Provide the [X, Y] coordinate of the cell's center where the given text is located.  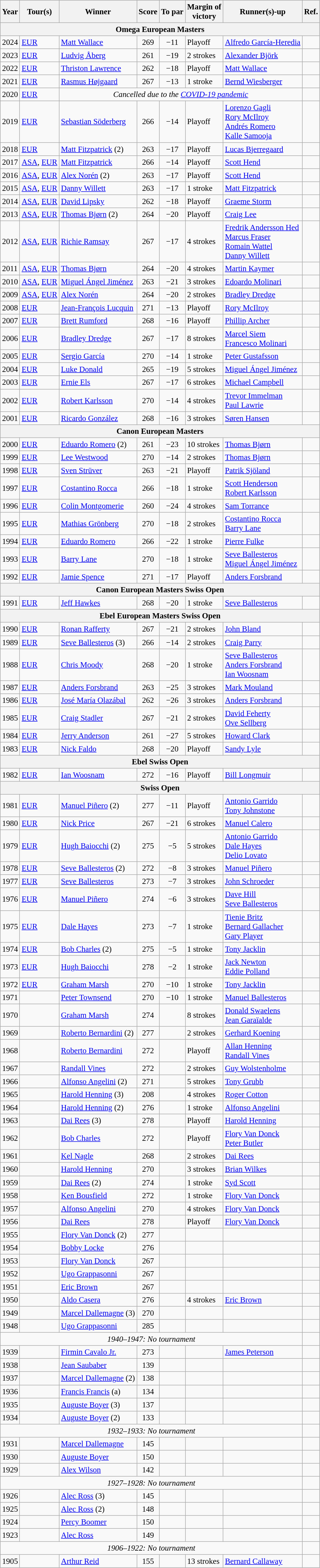
Pierre Fulke [263, 542]
Harold Henning (2) [98, 1108]
2011 [10, 269]
1994 [10, 542]
Matt Fitzpatrick (2) [98, 149]
1982 [10, 775]
Allan Henning Randall Vines [263, 1050]
1937 [10, 1379]
Canon European Masters [160, 431]
134 [148, 1391]
Søren Hansen [263, 418]
Phillip Archer [263, 321]
Aldo Casera [98, 1300]
1957 [10, 1209]
Thriston Lawrence [98, 68]
Craig Parry [263, 642]
Seve Ballesteros Anders Forsbrand Ian Woosnam [263, 665]
1960 [10, 1169]
1949 [10, 1313]
1940–1947: No tournament [151, 1339]
1971 [10, 998]
Omega European Masters [160, 30]
Craig Lee [263, 214]
1981 [10, 806]
Sandy Lyle [263, 749]
1968 [10, 1050]
1997 [10, 488]
2008 [10, 308]
Chris Moody [98, 665]
Alex Norén [98, 295]
David Feherty Ove Sellberg [263, 718]
1955 [10, 1235]
David Lipsky [98, 201]
−27 [173, 736]
Sam Torrance [263, 506]
Alex Wilson [98, 1470]
Richie Ramsay [98, 241]
2005 [10, 356]
2022 [10, 68]
1948 [10, 1326]
1926 [10, 1496]
Alec Ross (3) [98, 1496]
1988 [10, 665]
1996 [10, 506]
208 [148, 1095]
1984 [10, 736]
2004 [10, 369]
Bernard Callaway [263, 1561]
Marcel Dallemagne (2) [98, 1379]
Bob Charles (2) [98, 949]
Runner(s)-up [263, 12]
Hugh Baiocchi [98, 966]
Lucas Bjerregaard [263, 149]
Tony Grubb [263, 1082]
Jean-François Lucquin [98, 308]
Costantino Rocca Barry Lane [263, 523]
Costantino Rocca [98, 488]
1987 [10, 687]
Sven Strüver [98, 470]
Hugh Baiocchi (2) [98, 846]
269 [148, 42]
1953 [10, 1261]
1935 [10, 1405]
Bill Longmuir [263, 775]
2007 [10, 321]
Swiss Open [160, 788]
133 [148, 1417]
Antonio Garrido Tony Johnstone [263, 806]
−24 [173, 506]
1925 [10, 1509]
Dave Hill Seve Ballesteros [263, 900]
Trevor Immelman Paul Lawrie [263, 400]
Firmin Cavalo Jr. [98, 1352]
Winner [98, 12]
1973 [10, 966]
1966 [10, 1082]
2014 [10, 201]
Roger Cotton [263, 1095]
1963 [10, 1121]
1929 [10, 1470]
John Schroeder [263, 882]
Manuel Calero [263, 823]
1931 [10, 1444]
Marcel Dallemagne (3) [98, 1313]
Arthur Reid [98, 1561]
Ian Woosnam [98, 775]
Bernd Wiesberger [263, 82]
Jamie Spence [98, 577]
Randall Vines [98, 1069]
265 [148, 369]
1999 [10, 457]
Bobby Locke [98, 1248]
Auguste Boyer [98, 1457]
Flory Van Donck (2) [98, 1235]
Nick Price [98, 823]
2018 [10, 149]
Bob Charles [98, 1139]
Roberto Bernardini (2) [98, 1033]
2017 [10, 162]
1967 [10, 1069]
Lee Westwood [98, 457]
Marcel Dallemagne [98, 1444]
Colin Montgomerie [98, 506]
1995 [10, 523]
Brett Rumford [98, 321]
Canon European Masters Swiss Open [160, 590]
1950 [10, 1300]
2012 [10, 241]
1951 [10, 1287]
Craig Stadler [98, 718]
2015 [10, 188]
Ref. [311, 12]
Seve Ballesteros (2) [98, 868]
1932–1933: No tournament [151, 1431]
Mark Mouland [263, 687]
2001 [10, 418]
2019 [10, 122]
1934 [10, 1417]
2003 [10, 383]
1992 [10, 577]
137 [148, 1405]
Dai Rees (3) [98, 1121]
Ricardo González [98, 418]
13 strokes [205, 1561]
1936 [10, 1391]
Flory Van Donck Peter Butler [263, 1139]
To par [173, 12]
Score [148, 12]
10 strokes [205, 444]
Luke Donald [98, 369]
2013 [10, 214]
Auguste Boyer (2) [98, 1417]
Francis Francis (a) [98, 1391]
1990 [10, 629]
1952 [10, 1274]
Manuel Piñero (2) [98, 806]
Ebel European Masters Swiss Open [160, 616]
1923 [10, 1535]
Ebel Swiss Open [160, 762]
Howard Clark [263, 736]
Rory McIlroy [263, 308]
138 [148, 1379]
Ken Bousfield [98, 1195]
1905 [10, 1561]
2002 [10, 400]
Seve Ballesteros Miguel Ángel Jiménez [263, 559]
1938 [10, 1365]
Roberto Bernardini [98, 1050]
1980 [10, 823]
Jerry Anderson [98, 736]
Alfredo García-Heredia [263, 42]
1906–1922: No tournament [151, 1548]
1969 [10, 1033]
Alex Norén (2) [98, 175]
Manuel Ballesteros [263, 998]
Margin ofvictory [205, 12]
1927–1928: No tournament [151, 1483]
2021 [10, 82]
Jeff Hawkes [98, 603]
1991 [10, 603]
2023 [10, 56]
1965 [10, 1095]
Peter Gustafsson [263, 356]
Dale Hayes [98, 926]
1979 [10, 846]
2016 [10, 175]
Ludvig Åberg [98, 56]
Eduardo Romero [98, 542]
Thomas Bjørn (2) [98, 214]
Sergio García [98, 356]
Ronan Rafferty [98, 629]
Auguste Boyer (3) [98, 1405]
2010 [10, 282]
−2 [173, 966]
Patrik Sjöland [263, 470]
2020 [10, 95]
Gerhard Koening [263, 1033]
Scott Henderson Robert Karlsson [263, 488]
1924 [10, 1522]
1998 [10, 470]
Seve Ballesteros (3) [98, 642]
Rasmus Højgaard [98, 82]
1977 [10, 882]
Robert Karlsson [98, 400]
Tour(s) [40, 12]
Michael Campbell [263, 383]
2000 [10, 444]
−25 [173, 687]
James Peterson [263, 1352]
−26 [173, 700]
1993 [10, 559]
Kel Nagle [98, 1156]
1939 [10, 1352]
José María Olazábal [98, 700]
Mathias Grönberg [98, 523]
Tienie Britz Bernard Gallacher Gary Player [263, 926]
Dai Rees (2) [98, 1183]
260 [148, 506]
Fredrik Andersson Hed Marcus Fraser Romain Wattel Danny Willett [263, 241]
Alfonso Angelini (2) [98, 1082]
285 [148, 1326]
1961 [10, 1156]
Edoardo Molinari [263, 282]
1986 [10, 700]
1959 [10, 1183]
1978 [10, 868]
Peter Townsend [98, 998]
Alexander Björk [263, 56]
Nick Faldo [98, 749]
2009 [10, 295]
Martin Kaymer [263, 269]
−23 [173, 444]
1975 [10, 926]
1976 [10, 900]
Sebastian Söderberg [98, 122]
−8 [173, 868]
1972 [10, 984]
Lorenzo Gagli Rory McIlroy Andrés Romero Kalle Samooja [263, 122]
1989 [10, 642]
1964 [10, 1108]
Jean Saubaber [98, 1365]
Ernie Els [98, 383]
Harold Henning (3) [98, 1095]
139 [148, 1365]
Brian Wilkes [263, 1169]
1930 [10, 1457]
Jack Newton Eddie Polland [263, 966]
Barry Lane [98, 559]
2006 [10, 339]
1985 [10, 718]
−6 [173, 900]
Graeme Storm [263, 201]
Antonio Garrido Dale Hayes Delio Lovato [263, 846]
Percy Boomer [98, 1522]
Alec Ross [98, 1535]
John Bland [263, 629]
1954 [10, 1248]
Syd Scott [263, 1183]
1974 [10, 949]
Donald Swaelens Jean Garaïalde [263, 1015]
1983 [10, 749]
Year [10, 12]
1958 [10, 1195]
1956 [10, 1221]
Guy Wolstenholme [263, 1069]
2024 [10, 42]
1962 [10, 1139]
155 [148, 1561]
148 [148, 1509]
Cancelled due to the COVID-19 pandemic [181, 95]
−22 [173, 542]
149 [148, 1535]
142 [148, 1470]
Alec Ross (2) [98, 1509]
Eduardo Romero (2) [98, 444]
Danny Willett [98, 188]
1970 [10, 1015]
Marcel Siem Francesco Molinari [263, 339]
